Detect which cell encompasses the target text, then output its (X, Y) center coordinate. 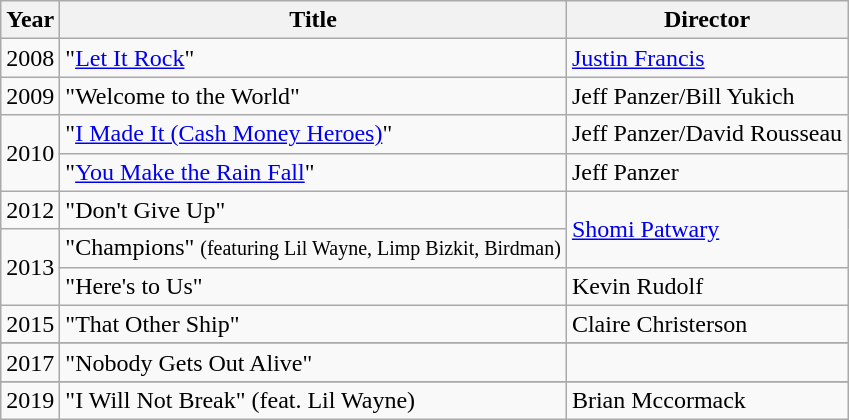
"I Made It (Cash Money Heroes)" (314, 134)
"Don't Give Up" (314, 210)
Year (30, 20)
Jeff Panzer/Bill Yukich (706, 96)
"Welcome to the World" (314, 96)
2012 (30, 210)
"I Will Not Break" (feat. Lil Wayne) (314, 400)
Jeff Panzer (706, 172)
Title (314, 20)
Shomi Patwary (706, 229)
Claire Christerson (706, 324)
Director (706, 20)
2017 (30, 362)
Brian Mccormack (706, 400)
2008 (30, 58)
"Here's to Us" (314, 286)
Jeff Panzer/David Rousseau (706, 134)
2013 (30, 267)
Kevin Rudolf (706, 286)
"Nobody Gets Out Alive" (314, 362)
Justin Francis (706, 58)
"That Other Ship" (314, 324)
"You Make the Rain Fall" (314, 172)
2009 (30, 96)
"Let It Rock" (314, 58)
2019 (30, 400)
2010 (30, 153)
2015 (30, 324)
"Champions" (featuring Lil Wayne, Limp Bizkit, Birdman) (314, 248)
